Find where the given text appears and provide that cell's center as [X, Y] coordinate. 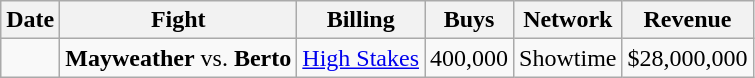
Billing [361, 20]
Network [568, 20]
Revenue [688, 20]
400,000 [470, 58]
Showtime [568, 58]
Fight [178, 20]
Mayweather vs. Berto [178, 58]
Buys [470, 20]
High Stakes [361, 58]
Date [30, 20]
$28,000,000 [688, 58]
